Scan for the cell matching the given text and deliver its (x, y) coordinate at center. 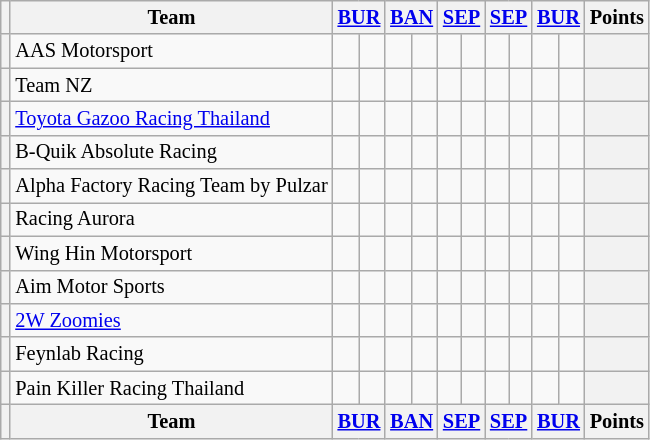
Aim Motor Sports (171, 287)
Pain Killer Racing Thailand (171, 388)
Feynlab Racing (171, 354)
Wing Hin Motorsport (171, 253)
Toyota Gazoo Racing Thailand (171, 118)
Racing Aurora (171, 219)
B-Quik Absolute Racing (171, 152)
Team NZ (171, 85)
AAS Motorsport (171, 51)
2W Zoomies (171, 320)
Alpha Factory Racing Team by Pulzar (171, 186)
